Pinpoint the cell where the given text exists, returning its (X, Y) midpoint coordinate. 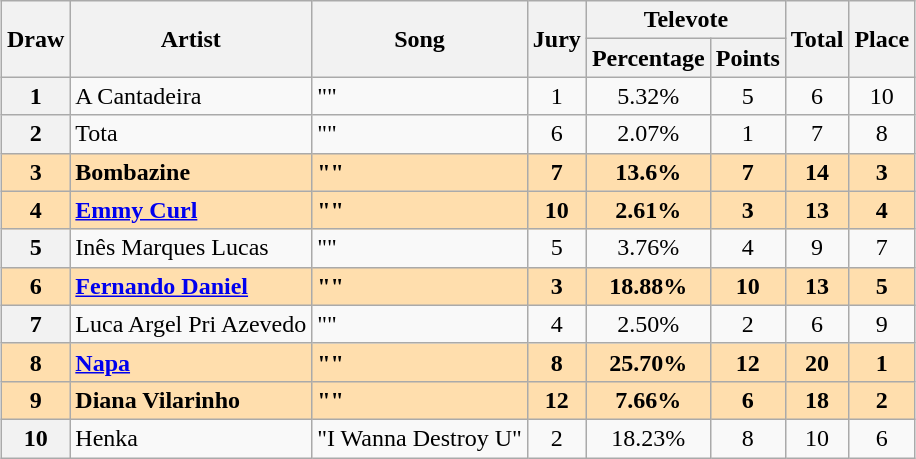
Song (420, 39)
13.6% (648, 172)
Place (882, 39)
Napa (191, 362)
25.70% (648, 362)
A Cantadeira (191, 96)
5.32% (648, 96)
18 (817, 400)
14 (817, 172)
Total (817, 39)
18.23% (648, 438)
Fernando Daniel (191, 286)
Diana Vilarinho (191, 400)
Points (748, 58)
2.50% (648, 324)
Draw (35, 39)
18.88% (648, 286)
2.07% (648, 134)
3.76% (648, 248)
2.61% (648, 210)
Henka (191, 438)
Inês Marques Lucas (191, 248)
7.66% (648, 400)
Percentage (648, 58)
20 (817, 362)
Televote (686, 20)
Bombazine (191, 172)
Jury (556, 39)
Emmy Curl (191, 210)
"I Wanna Destroy U" (420, 438)
Tota (191, 134)
Artist (191, 39)
Luca Argel Pri Azevedo (191, 324)
